Determine the (x, y) coordinate at the center of the cell enclosing the given text.  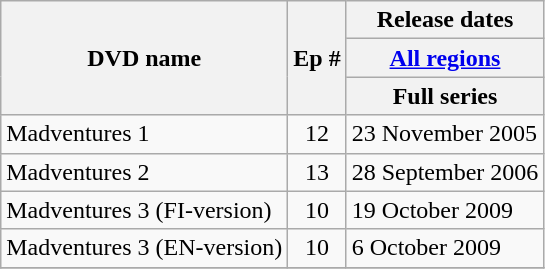
Madventures 2 (144, 172)
13 (317, 172)
All regions (445, 58)
Madventures 3 (EN-version) (144, 248)
Madventures 3 (FI-version) (144, 210)
19 October 2009 (445, 210)
28 September 2006 (445, 172)
Ep # (317, 58)
DVD name (144, 58)
23 November 2005 (445, 134)
Madventures 1 (144, 134)
Release dates (445, 20)
Full series (445, 96)
12 (317, 134)
6 October 2009 (445, 248)
